For the text-containing cell, return its midpoint in [X, Y] coordinate format. 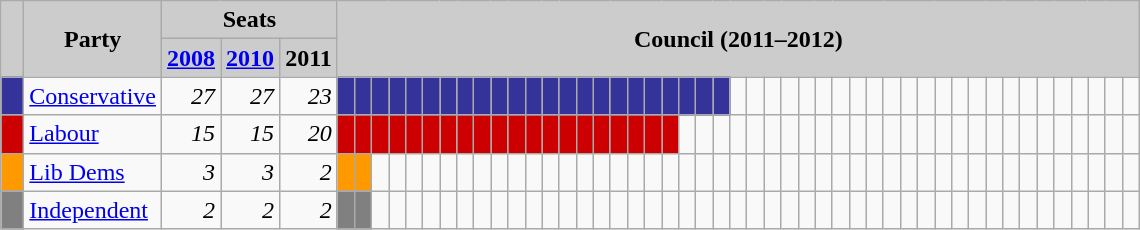
Labour [93, 134]
2010 [250, 58]
20 [309, 134]
Seats [250, 20]
Council (2011–2012) [738, 39]
23 [309, 96]
Independent [93, 210]
2008 [192, 58]
Party [93, 39]
Lib Dems [93, 172]
2011 [309, 58]
Conservative [93, 96]
